For the text-containing cell, return its midpoint in (x, y) coordinate format. 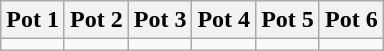
Pot 2 (96, 20)
Pot 1 (33, 20)
Pot 5 (288, 20)
Pot 6 (351, 20)
Pot 4 (224, 20)
Pot 3 (160, 20)
